Find where the given text appears and provide that cell's center as [x, y] coordinate. 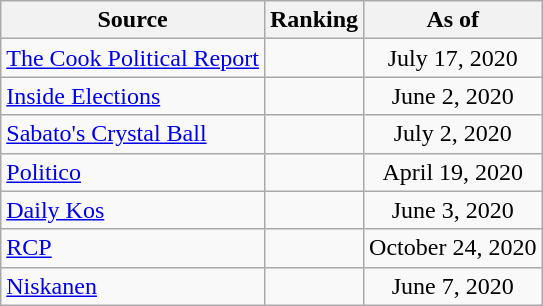
Politico [133, 172]
June 3, 2020 [453, 210]
RCP [133, 248]
April 19, 2020 [453, 172]
Source [133, 20]
June 2, 2020 [453, 96]
Niskanen [133, 286]
Daily Kos [133, 210]
Ranking [314, 20]
June 7, 2020 [453, 286]
October 24, 2020 [453, 248]
July 17, 2020 [453, 58]
Sabato's Crystal Ball [133, 134]
The Cook Political Report [133, 58]
Inside Elections [133, 96]
July 2, 2020 [453, 134]
As of [453, 20]
